Capture the cell that displays the provided text and extract its [x, y] central coordinate. 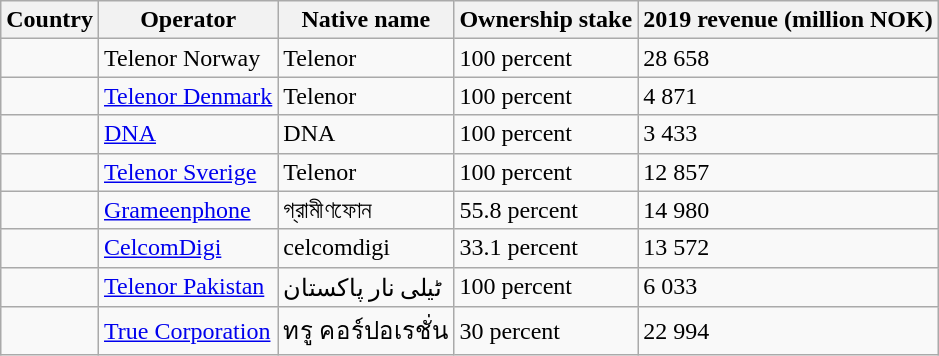
Native name [366, 20]
Ownership stake [546, 20]
2019 revenue (million NOK) [788, 20]
33.1 percent [546, 248]
3 433 [788, 134]
12 857 [788, 172]
Telenor Pakistan [188, 287]
14 980 [788, 210]
Telenor Sverige [188, 172]
4 871 [788, 96]
True Corporation [188, 332]
Telenor Norway [188, 58]
ทรู คอร์ปอเรชั่น [366, 332]
13 572 [788, 248]
CelcomDigi [188, 248]
Country [50, 20]
30 percent [546, 332]
ٹیلی نار پاکستان [366, 287]
22 994 [788, 332]
গ্রামীণফোন [366, 210]
Operator [188, 20]
28 658 [788, 58]
celcomdigi [366, 248]
Telenor Denmark [188, 96]
6 033 [788, 287]
Grameenphone [188, 210]
55.8 percent [546, 210]
